Capture the cell that displays the provided text and extract its (x, y) central coordinate. 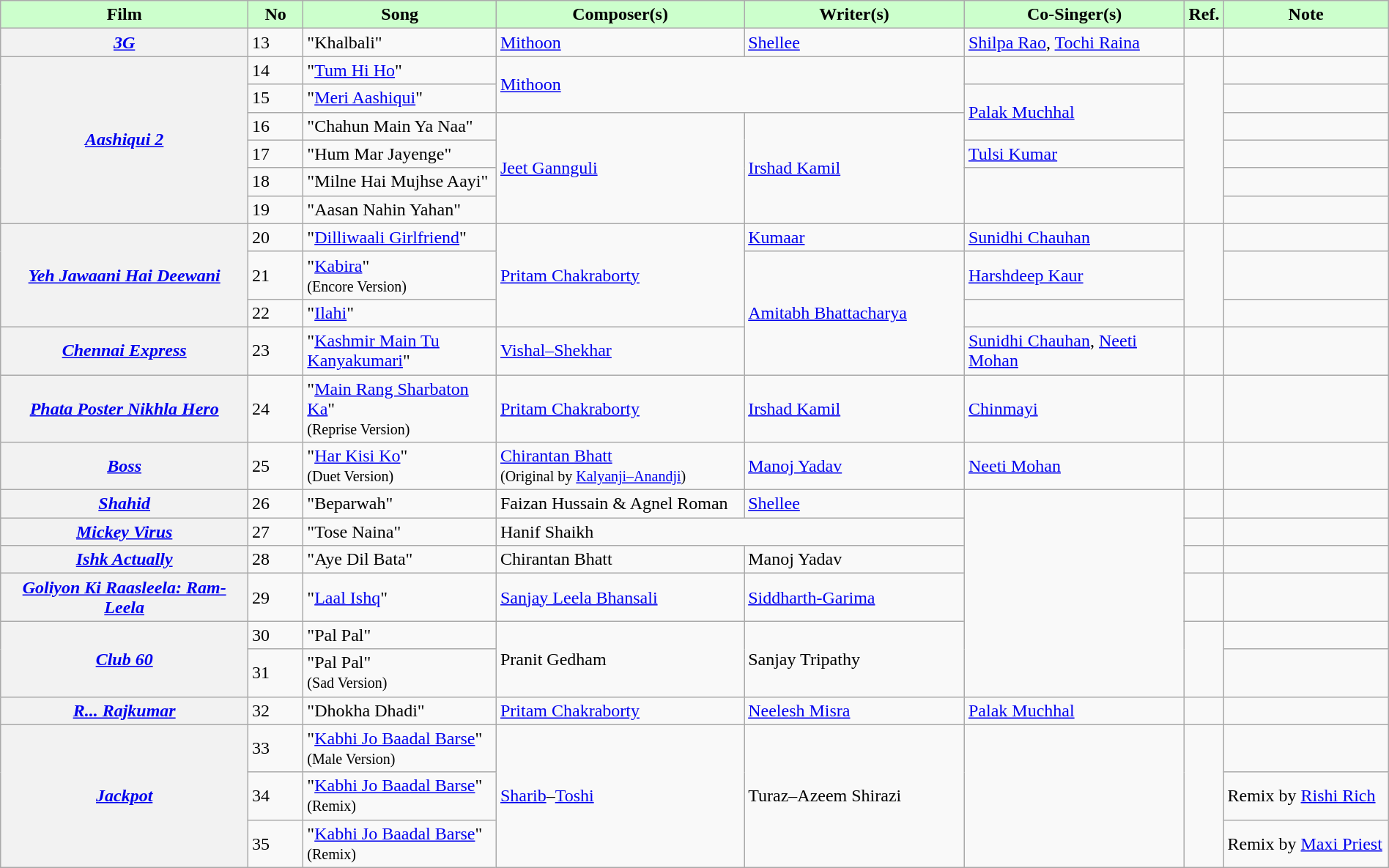
Note (1305, 15)
Faizan Hussain & Agnel Roman (620, 504)
"Kabira"(Encore Version) (400, 275)
"Kabhi Jo Baadal Barse"(Male Version) (400, 749)
"Meri Aashiqui" (400, 98)
Ref. (1204, 15)
"Laal Ishq" (400, 598)
Sunidhi Chauhan, Neeti Mohan (1074, 350)
Pranit Gedham (620, 659)
31 (275, 672)
Kumaar (854, 237)
Goliyon Ki Raasleela: Ram-Leela (125, 598)
23 (275, 350)
"Dilliwaali Girlfriend" (400, 237)
Sunidhi Chauhan (1074, 237)
"Dhokha Dhadi" (400, 711)
Hanif Shaikh (730, 532)
13 (275, 42)
24 (275, 409)
Club 60 (125, 659)
Remix by Rishi Rich (1305, 795)
"Har Kisi Ko"(Duet Version) (400, 466)
Amitabh Bhattacharya (854, 313)
Jackpot (125, 795)
Mickey Virus (125, 532)
25 (275, 466)
"Pal Pal"(Sad Version) (400, 672)
Turaz–Azeem Shirazi (854, 795)
Harshdeep Kaur (1074, 275)
"Ilahi" (400, 313)
Sanjay Leela Bhansali (620, 598)
19 (275, 209)
14 (275, 70)
Jeet Gannguli (620, 168)
17 (275, 154)
Remix by Maxi Priest (1305, 844)
Shahid (125, 504)
Composer(s) (620, 15)
Yeh Jawaani Hai Deewani (125, 275)
Phata Poster Nikhla Hero (125, 409)
Chennai Express (125, 350)
32 (275, 711)
Siddharth-Garima (854, 598)
34 (275, 795)
"Kashmir Main Tu Kanyakumari" (400, 350)
3G (125, 42)
"Milne Hai Mujhse Aayi" (400, 182)
"Chahun Main Ya Naa" (400, 126)
Song (400, 15)
"Beparwah" (400, 504)
R... Rajkumar (125, 711)
27 (275, 532)
Chirantan Bhatt(Original by Kalyanji–Anandji) (620, 466)
20 (275, 237)
"Khalbali" (400, 42)
Tulsi Kumar (1074, 154)
Neelesh Misra (854, 711)
Boss (125, 466)
29 (275, 598)
"Pal Pal" (400, 635)
"Tose Naina" (400, 532)
Shilpa Rao, Tochi Raina (1074, 42)
Vishal–Shekhar (620, 350)
Film (125, 15)
26 (275, 504)
Aashiqui 2 (125, 140)
Sharib–Toshi (620, 795)
15 (275, 98)
Chirantan Bhatt (620, 560)
18 (275, 182)
"Hum Mar Jayenge" (400, 154)
22 (275, 313)
"Aye Dil Bata" (400, 560)
30 (275, 635)
Co-Singer(s) (1074, 15)
Sanjay Tripathy (854, 659)
Writer(s) (854, 15)
33 (275, 749)
"Aasan Nahin Yahan" (400, 209)
21 (275, 275)
35 (275, 844)
28 (275, 560)
Neeti Mohan (1074, 466)
Chinmayi (1074, 409)
Ishk Actually (125, 560)
16 (275, 126)
"Main Rang Sharbaton Ka"(Reprise Version) (400, 409)
No (275, 15)
"Tum Hi Ho" (400, 70)
